Search for the cell housing the specified text and yield its [X, Y] center coordinate. 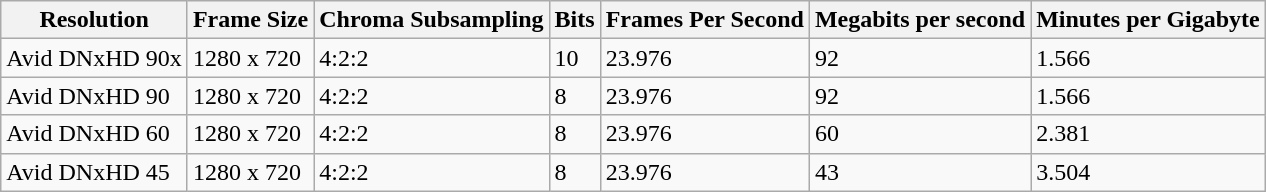
Megabits per second [920, 20]
Bits [574, 20]
Avid DNxHD 90x [94, 58]
Frames Per Second [704, 20]
2.381 [1148, 134]
Chroma Subsampling [432, 20]
Resolution [94, 20]
10 [574, 58]
Avid DNxHD 90 [94, 96]
Avid DNxHD 60 [94, 134]
43 [920, 172]
Minutes per Gigabyte [1148, 20]
3.504 [1148, 172]
Frame Size [250, 20]
60 [920, 134]
Avid DNxHD 45 [94, 172]
